Locate the cell with the specified text and output its (x, y) center coordinate. 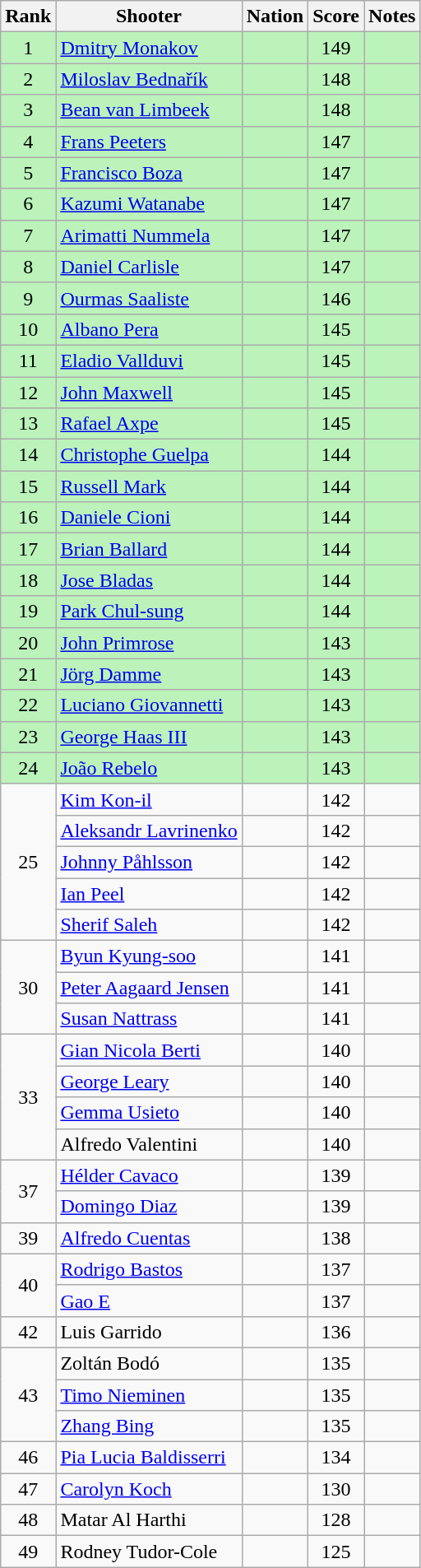
Jose Bladas (149, 580)
Shooter (149, 16)
Domingo Diaz (149, 1207)
Rafael Axpe (149, 424)
Russell Mark (149, 486)
16 (28, 518)
1 (28, 48)
25 (28, 862)
Rank (28, 16)
Aleksandr Lavrinenko (149, 831)
13 (28, 424)
Luciano Giovannetti (149, 705)
48 (28, 1520)
Pia Lucia Baldisserri (149, 1458)
2 (28, 79)
Arimatti Nummela (149, 235)
Gemma Usieto (149, 1113)
Susan Nattrass (149, 1019)
Miloslav Bednařík (149, 79)
Eladio Vallduvi (149, 361)
22 (28, 705)
Nation (275, 16)
49 (28, 1552)
Luis Garrido (149, 1332)
George Leary (149, 1082)
37 (28, 1191)
Frans Peeters (149, 142)
Rodrigo Bastos (149, 1269)
138 (336, 1238)
Kim Kon-il (149, 799)
47 (28, 1489)
8 (28, 267)
3 (28, 110)
Score (336, 16)
128 (336, 1520)
Alfredo Valentini (149, 1144)
Matar Al Harthi (149, 1520)
Bean van Limbeek (149, 110)
Albano Pera (149, 329)
Johnny Påhlsson (149, 862)
6 (28, 204)
João Rebelo (149, 768)
Francisco Boza (149, 173)
Notes (392, 16)
10 (28, 329)
Zoltán Bodó (149, 1363)
Alfredo Cuentas (149, 1238)
136 (336, 1332)
Zhang Bing (149, 1426)
130 (336, 1489)
23 (28, 737)
Ourmas Saaliste (149, 298)
John Primrose (149, 643)
42 (28, 1332)
Sherif Saleh (149, 925)
33 (28, 1097)
5 (28, 173)
Gao E (149, 1300)
20 (28, 643)
Kazumi Watanabe (149, 204)
George Haas III (149, 737)
14 (28, 455)
Brian Ballard (149, 549)
19 (28, 612)
18 (28, 580)
21 (28, 674)
Carolyn Koch (149, 1489)
15 (28, 486)
24 (28, 768)
Rodney Tudor-Cole (149, 1552)
146 (336, 298)
7 (28, 235)
134 (336, 1458)
30 (28, 988)
39 (28, 1238)
125 (336, 1552)
149 (336, 48)
Timo Nieminen (149, 1395)
12 (28, 393)
9 (28, 298)
4 (28, 142)
Dmitry Monakov (149, 48)
Gian Nicola Berti (149, 1050)
Daniele Cioni (149, 518)
Ian Peel (149, 893)
Daniel Carlisle (149, 267)
46 (28, 1458)
Peter Aagaard Jensen (149, 988)
40 (28, 1285)
John Maxwell (149, 393)
43 (28, 1394)
Jörg Damme (149, 674)
Hélder Cavaco (149, 1175)
11 (28, 361)
17 (28, 549)
Byun Kyung-soo (149, 956)
Park Chul-sung (149, 612)
Christophe Guelpa (149, 455)
